Capture the cell that displays the provided text and extract its (X, Y) central coordinate. 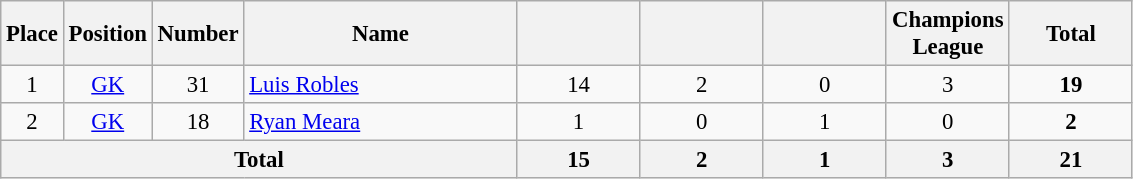
18 (198, 122)
Ryan Meara (380, 122)
Position (108, 34)
Number (198, 34)
Name (380, 34)
Luis Robles (380, 85)
19 (1070, 85)
14 (578, 85)
Place (32, 34)
21 (1070, 160)
31 (198, 85)
15 (578, 160)
Champions League (948, 34)
